Output the [x, y] coordinate of the center of the cell containing the given text.  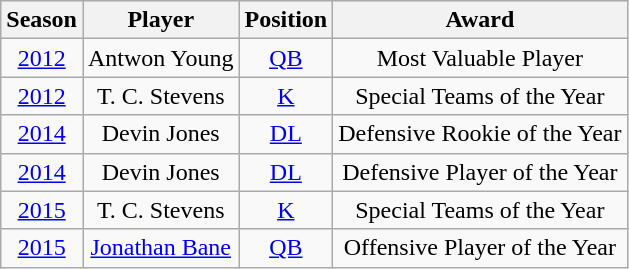
Season [42, 20]
Award [480, 20]
Offensive Player of the Year [480, 248]
Defensive Player of the Year [480, 172]
Player [160, 20]
Defensive Rookie of the Year [480, 134]
Jonathan Bane [160, 248]
Position [286, 20]
Antwon Young [160, 58]
Most Valuable Player [480, 58]
